Detect which cell encompasses the target text, then output its (X, Y) center coordinate. 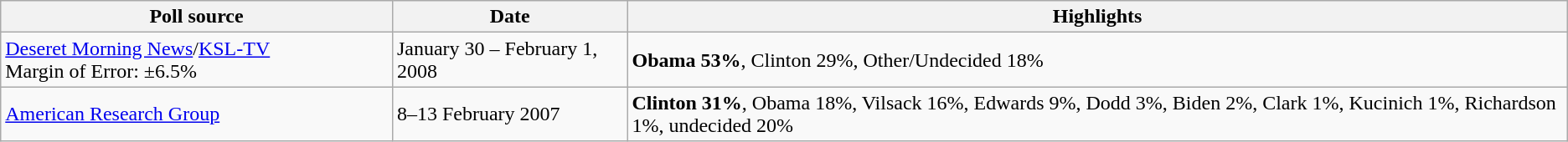
Highlights (1097, 17)
Deseret Morning News/KSL-TVMargin of Error: ±6.5% (197, 60)
Date (509, 17)
American Research Group (197, 114)
Poll source (197, 17)
Clinton 31%, Obama 18%, Vilsack 16%, Edwards 9%, Dodd 3%, Biden 2%, Clark 1%, Kucinich 1%, Richardson 1%, undecided 20% (1097, 114)
January 30 – February 1, 2008 (509, 60)
Obama 53%, Clinton 29%, Other/Undecided 18% (1097, 60)
8–13 February 2007 (509, 114)
